Locate the cell with the specified text and output its (x, y) center coordinate. 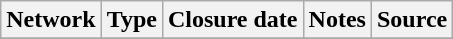
Type (132, 20)
Notes (337, 20)
Source (412, 20)
Closure date (232, 20)
Network (51, 20)
